Provide the [x, y] coordinate of the cell's center where the given text is located.  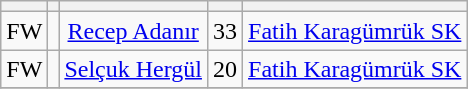
Selçuk Hergül [134, 69]
Recep Adanır [134, 31]
20 [224, 69]
33 [224, 31]
